Find where the given text appears and provide that cell's center as (x, y) coordinate. 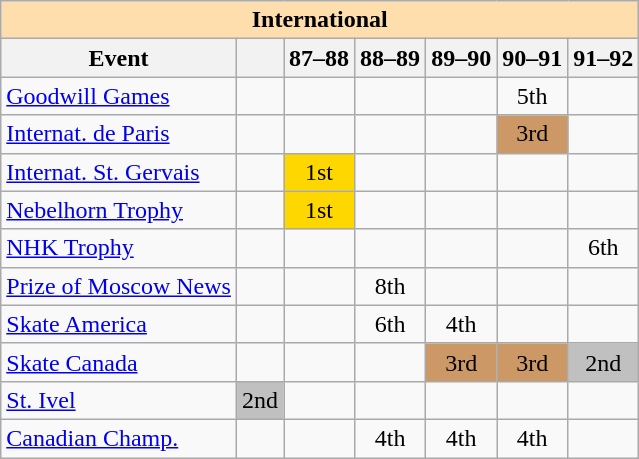
88–89 (390, 58)
Internat. St. Gervais (119, 172)
International (320, 20)
5th (532, 96)
91–92 (604, 58)
Skate America (119, 324)
8th (390, 286)
Canadian Champ. (119, 438)
Goodwill Games (119, 96)
Prize of Moscow News (119, 286)
Skate Canada (119, 362)
St. Ivel (119, 400)
89–90 (462, 58)
NHK Trophy (119, 248)
90–91 (532, 58)
Event (119, 58)
Internat. de Paris (119, 134)
Nebelhorn Trophy (119, 210)
87–88 (320, 58)
